Pinpoint the cell where the given text exists, returning its [x, y] midpoint coordinate. 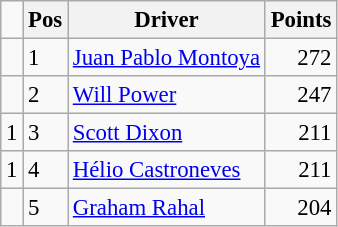
5 [46, 208]
2 [46, 95]
204 [300, 208]
Will Power [167, 95]
Pos [46, 20]
4 [46, 170]
272 [300, 58]
247 [300, 95]
3 [46, 133]
Points [300, 20]
Scott Dixon [167, 133]
Juan Pablo Montoya [167, 58]
Driver [167, 20]
Hélio Castroneves [167, 170]
Graham Rahal [167, 208]
